Locate the cell with the specified text and output its [x, y] center coordinate. 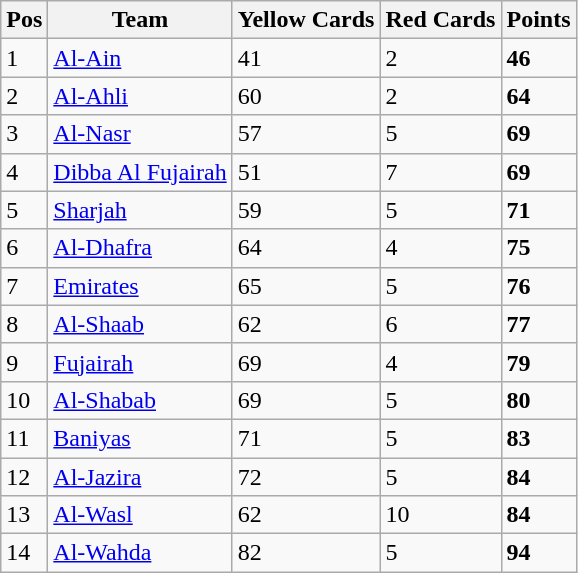
76 [538, 286]
Al-Jazira [140, 477]
60 [306, 96]
Dibba Al Fujairah [140, 172]
79 [538, 362]
Al-Ain [140, 58]
83 [538, 438]
80 [538, 400]
Points [538, 20]
Red Cards [440, 20]
Fujairah [140, 362]
72 [306, 477]
Team [140, 20]
9 [24, 362]
Al-Wahda [140, 553]
11 [24, 438]
Al-Dhafra [140, 248]
Emirates [140, 286]
Pos [24, 20]
51 [306, 172]
Al-Shaab [140, 324]
41 [306, 58]
77 [538, 324]
Sharjah [140, 210]
Yellow Cards [306, 20]
82 [306, 553]
3 [24, 134]
12 [24, 477]
Al-Wasl [140, 515]
59 [306, 210]
8 [24, 324]
Baniyas [140, 438]
57 [306, 134]
14 [24, 553]
13 [24, 515]
Al-Nasr [140, 134]
1 [24, 58]
Al-Ahli [140, 96]
75 [538, 248]
65 [306, 286]
46 [538, 58]
Al-Shabab [140, 400]
94 [538, 553]
